Detect which cell encompasses the target text, then output its [x, y] center coordinate. 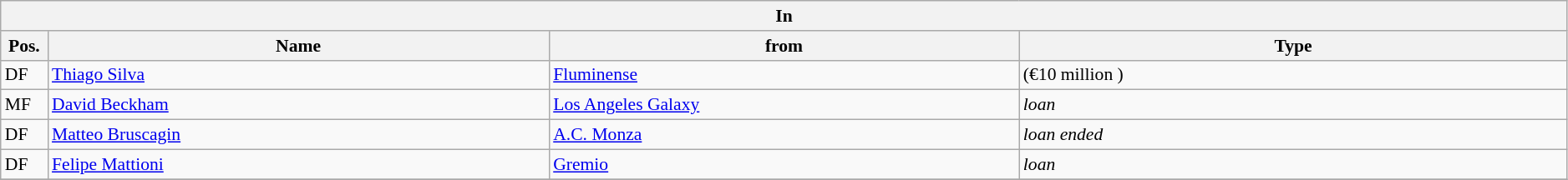
from [784, 46]
loan ended [1293, 135]
Type [1293, 46]
Pos. [24, 46]
Matteo Bruscagin [298, 135]
Gremio [784, 164]
A.C. Monza [784, 135]
Fluminense [784, 75]
MF [24, 105]
Thiago Silva [298, 75]
(€10 million ) [1293, 75]
David Beckham [298, 105]
Los Angeles Galaxy [784, 105]
Name [298, 46]
Felipe Mattioni [298, 164]
In [784, 16]
